Detect which cell encompasses the target text, then output its (X, Y) center coordinate. 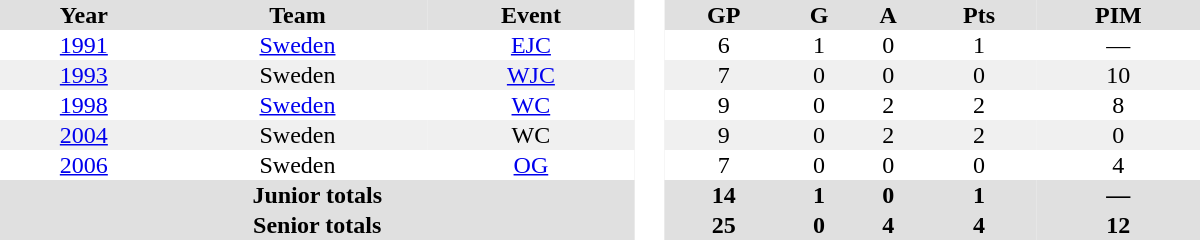
2006 (84, 165)
Senior totals (317, 225)
PIM (1118, 15)
1993 (84, 75)
1998 (84, 105)
10 (1118, 75)
25 (724, 225)
Year (84, 15)
Event (530, 15)
EJC (530, 45)
G (818, 15)
8 (1118, 105)
GP (724, 15)
6 (724, 45)
WJC (530, 75)
1991 (84, 45)
2004 (84, 135)
14 (724, 195)
OG (530, 165)
A (888, 15)
Pts (980, 15)
Junior totals (317, 195)
12 (1118, 225)
Team (298, 15)
